Find where the given text appears and provide that cell's center as [X, Y] coordinate. 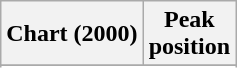
Chart (2000) [72, 34]
Peakposition [189, 34]
